Identify which cell holds the provided text, then report its [X, Y] central coordinate. 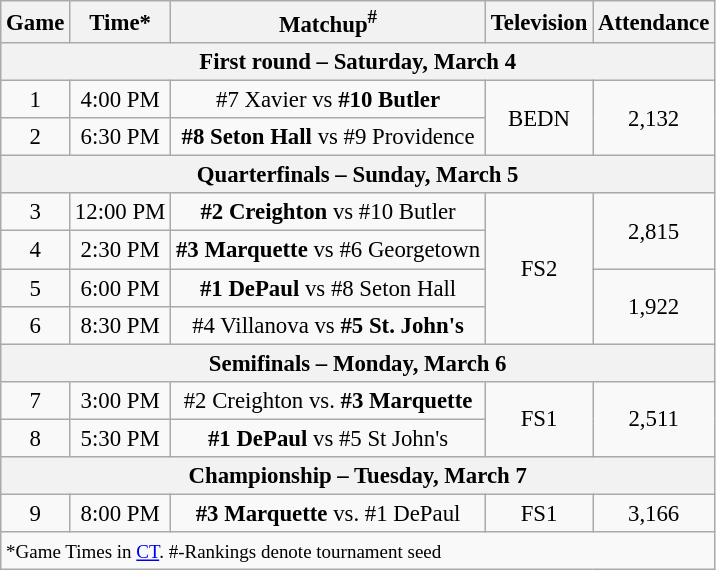
Television [538, 22]
#3 Marquette vs. #1 DePaul [328, 513]
Attendance [654, 22]
#2 Creighton vs. #3 Marquette [328, 400]
*Game Times in CT. #-Rankings denote tournament seed [358, 551]
8 [36, 438]
First round – Saturday, March 4 [358, 62]
Time* [120, 22]
3:00 PM [120, 400]
3,166 [654, 513]
Quarterfinals – Sunday, March 5 [358, 175]
1 [36, 100]
#3 Marquette vs #6 Georgetown [328, 250]
BEDN [538, 118]
FS2 [538, 269]
#7 Xavier vs #10 Butler [328, 100]
2,815 [654, 232]
2 [36, 137]
2,511 [654, 418]
7 [36, 400]
6 [36, 325]
Semifinals – Monday, March 6 [358, 363]
1,922 [654, 306]
#2 Creighton vs #10 Butler [328, 213]
8:00 PM [120, 513]
4:00 PM [120, 100]
9 [36, 513]
Matchup# [328, 22]
6:30 PM [120, 137]
4 [36, 250]
#1 DePaul vs #8 Seton Hall [328, 288]
12:00 PM [120, 213]
8:30 PM [120, 325]
3 [36, 213]
#4 Villanova vs #5 St. John's [328, 325]
5:30 PM [120, 438]
6:00 PM [120, 288]
#1 DePaul vs #5 St John's [328, 438]
#8 Seton Hall vs #9 Providence [328, 137]
Championship – Tuesday, March 7 [358, 476]
Game [36, 22]
2:30 PM [120, 250]
2,132 [654, 118]
5 [36, 288]
